Output the [X, Y] coordinate of the center of the cell containing the given text.  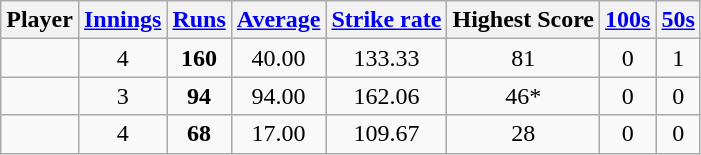
162.06 [386, 96]
160 [199, 58]
28 [524, 134]
Strike rate [386, 20]
Runs [199, 20]
94 [199, 96]
46* [524, 96]
Highest Score [524, 20]
81 [524, 58]
3 [122, 96]
17.00 [278, 134]
133.33 [386, 58]
68 [199, 134]
100s [628, 20]
50s [678, 20]
109.67 [386, 134]
1 [678, 58]
Average [278, 20]
40.00 [278, 58]
Player [40, 20]
94.00 [278, 96]
Innings [122, 20]
